Detect which cell encompasses the target text, then output its (x, y) center coordinate. 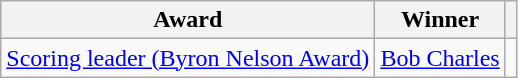
Winner (440, 20)
Scoring leader (Byron Nelson Award) (188, 58)
Award (188, 20)
Bob Charles (440, 58)
